Return (X, Y) of the center of cell containing provided text 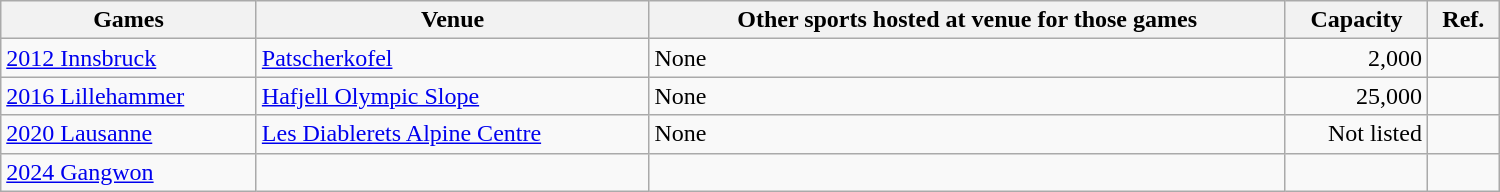
2,000 (1356, 58)
Ref. (1463, 20)
Games (129, 20)
Les Diablerets Alpine Centre (452, 134)
Hafjell Olympic Slope (452, 96)
Capacity (1356, 20)
Patscherkofel (452, 58)
Not listed (1356, 134)
2016 Lillehammer (129, 96)
2024 Gangwon (129, 172)
2012 Innsbruck (129, 58)
2020 Lausanne (129, 134)
Other sports hosted at venue for those games (968, 20)
Venue (452, 20)
25,000 (1356, 96)
